Pinpoint the cell where the given text exists, returning its (x, y) midpoint coordinate. 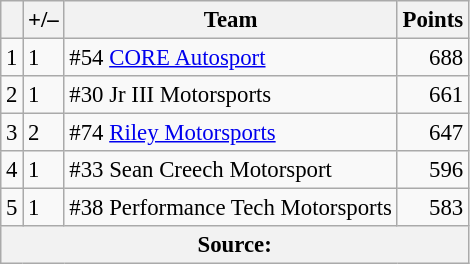
#38 Performance Tech Motorsports (230, 208)
4 (12, 170)
3 (12, 133)
596 (432, 170)
5 (12, 208)
583 (432, 208)
Team (230, 20)
661 (432, 95)
+/– (44, 20)
#74 Riley Motorsports (230, 133)
#33 Sean Creech Motorsport (230, 170)
Source: (235, 245)
647 (432, 133)
#30 Jr III Motorsports (230, 95)
#54 CORE Autosport (230, 58)
Points (432, 20)
688 (432, 58)
